Determine the [X, Y] coordinate at the center of the cell enclosing the given text.  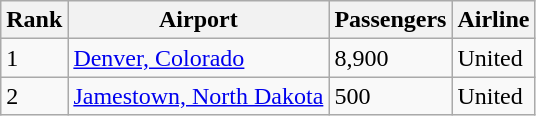
500 [390, 96]
Denver, Colorado [198, 58]
Jamestown, North Dakota [198, 96]
Rank [34, 20]
Airport [198, 20]
Passengers [390, 20]
1 [34, 58]
8,900 [390, 58]
Airline [494, 20]
2 [34, 96]
